Pinpoint the cell where the given text exists, returning its (x, y) midpoint coordinate. 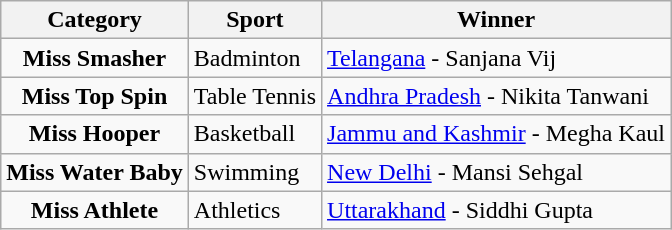
Miss Athlete (95, 210)
Miss Water Baby (95, 172)
Uttarakhand - Siddhi Gupta (496, 210)
Athletics (254, 210)
Andhra Pradesh - Nikita Tanwani (496, 96)
Badminton (254, 58)
Swimming (254, 172)
Miss Top Spin (95, 96)
New Delhi - Mansi Sehgal (496, 172)
Jammu and Kashmir - Megha Kaul (496, 134)
Sport (254, 20)
Telangana - Sanjana Vij (496, 58)
Table Tennis (254, 96)
Miss Hooper (95, 134)
Category (95, 20)
Winner (496, 20)
Miss Smasher (95, 58)
Basketball (254, 134)
